Detect which cell encompasses the target text, then output its (x, y) center coordinate. 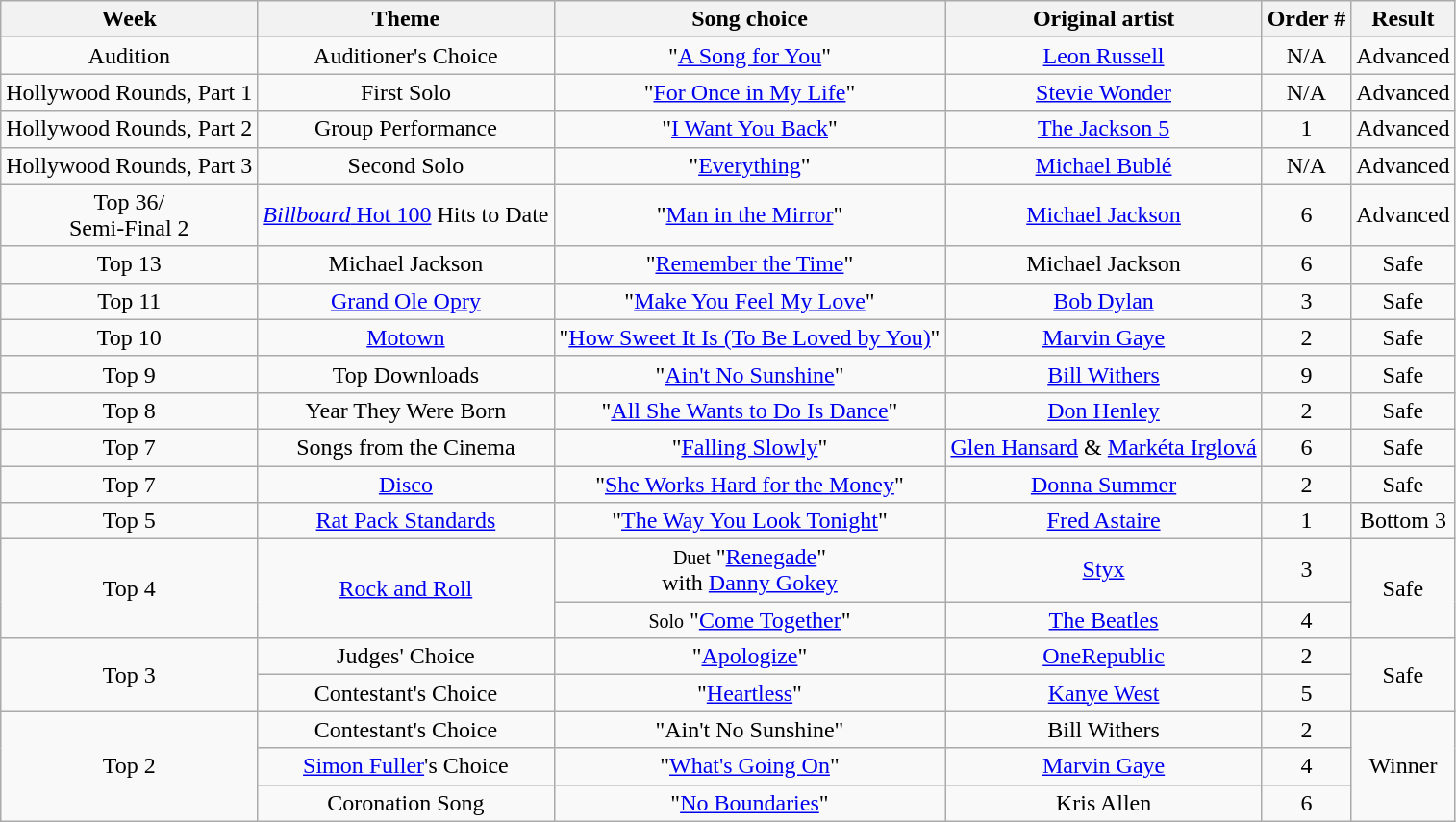
"All She Wants to Do Is Dance" (750, 411)
Solo "Come Together" (750, 620)
Fred Astaire (1104, 521)
Top 13 (129, 264)
Top Downloads (406, 374)
Top 9 (129, 374)
"Make You Feel My Love" (750, 301)
"How Sweet It Is (To Be Loved by You)" (750, 337)
Top 2 (129, 766)
"Everything" (750, 165)
"The Way You Look Tonight" (750, 521)
Hollywood Rounds, Part 3 (129, 165)
"What's Going On" (750, 766)
"Man in the Mirror" (750, 215)
Top 10 (129, 337)
"A Song for You" (750, 56)
Bottom 3 (1403, 521)
"I Want You Back" (750, 129)
Top 36/Semi-Final 2 (129, 215)
Donna Summer (1104, 484)
Songs from the Cinema (406, 447)
Audition (129, 56)
Kris Allen (1104, 803)
Billboard Hot 100 Hits to Date (406, 215)
Hollywood Rounds, Part 2 (129, 129)
Styx (1104, 571)
Top 3 (129, 675)
The Beatles (1104, 620)
"She Works Hard for the Money" (750, 484)
Judges' Choice (406, 657)
9 (1306, 374)
Theme (406, 19)
OneRepublic (1104, 657)
Top 4 (129, 588)
Winner (1403, 766)
"Heartless" (750, 693)
Original artist (1104, 19)
"Apologize" (750, 657)
Don Henley (1104, 411)
Song choice (750, 19)
Year They Were Born (406, 411)
Coronation Song (406, 803)
Simon Fuller's Choice (406, 766)
Top 11 (129, 301)
Rat Pack Standards (406, 521)
First Solo (406, 92)
Bob Dylan (1104, 301)
Auditioner's Choice (406, 56)
Week (129, 19)
Leon Russell (1104, 56)
Grand Ole Opry (406, 301)
Duet "Renegade"with Danny Gokey (750, 571)
5 (1306, 693)
Order # (1306, 19)
Kanye West (1104, 693)
Rock and Roll (406, 588)
"Falling Slowly" (750, 447)
Michael Bublé (1104, 165)
"Remember the Time" (750, 264)
Stevie Wonder (1104, 92)
Group Performance (406, 129)
Motown (406, 337)
Top 5 (129, 521)
Result (1403, 19)
Second Solo (406, 165)
Top 8 (129, 411)
The Jackson 5 (1104, 129)
"No Boundaries" (750, 803)
Glen Hansard & Markéta Irglová (1104, 447)
Hollywood Rounds, Part 1 (129, 92)
Disco (406, 484)
"For Once in My Life" (750, 92)
